From the cell containing the given text, extract its center point as [X, Y] coordinate. 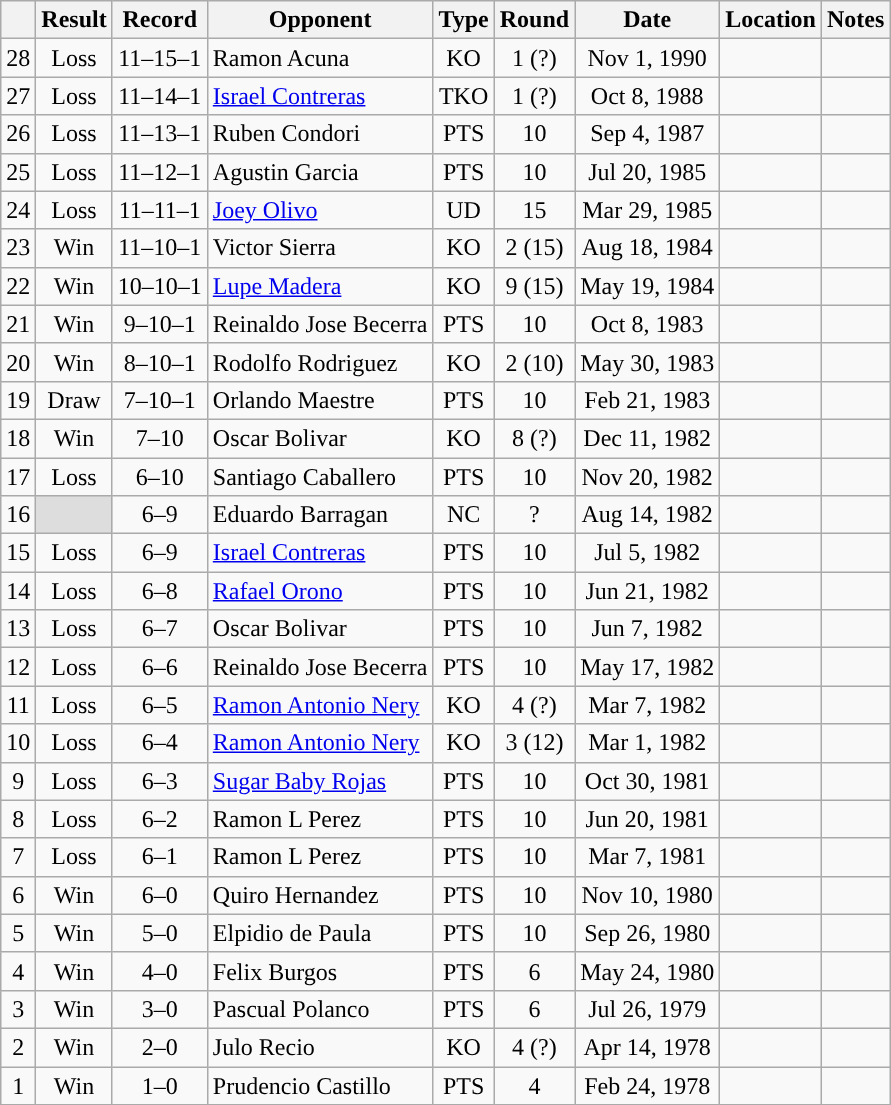
6–8 [160, 591]
4–0 [160, 971]
2 (10) [534, 362]
Prudencio Castillo [320, 1085]
6–2 [160, 819]
Round [534, 20]
NC [464, 515]
Opponent [320, 20]
7–10 [160, 438]
7–10–1 [160, 400]
TKO [464, 96]
UD [464, 210]
Result [74, 20]
Dec 11, 1982 [648, 438]
Nov 20, 1982 [648, 477]
Oct 8, 1983 [648, 324]
6–6 [160, 667]
1–0 [160, 1085]
14 [18, 591]
Location [771, 20]
May 24, 1980 [648, 971]
Mar 7, 1982 [648, 705]
Nov 1, 1990 [648, 58]
? [534, 515]
11–15–1 [160, 58]
Type [464, 20]
May 17, 1982 [648, 667]
Jul 20, 1985 [648, 172]
Feb 21, 1983 [648, 400]
Santiago Caballero [320, 477]
9–10–1 [160, 324]
Notes [855, 20]
Joey Olivo [320, 210]
Oct 8, 1988 [648, 96]
26 [18, 134]
3–0 [160, 1009]
11–10–1 [160, 248]
Eduardo Barragan [320, 515]
2 [18, 1047]
9 (15) [534, 286]
24 [18, 210]
8–10–1 [160, 362]
27 [18, 96]
3 [18, 1009]
Sugar Baby Rojas [320, 781]
Rodolfo Rodriguez [320, 362]
18 [18, 438]
11 [18, 705]
Aug 14, 1982 [648, 515]
Jun 20, 1981 [648, 819]
9 [18, 781]
Record [160, 20]
Jul 26, 1979 [648, 1009]
3 (12) [534, 743]
8 [18, 819]
11–13–1 [160, 134]
6–3 [160, 781]
6–0 [160, 895]
Lupe Madera [320, 286]
Draw [74, 400]
2–0 [160, 1047]
Mar 29, 1985 [648, 210]
Orlando Maestre [320, 400]
May 19, 1984 [648, 286]
13 [18, 629]
16 [18, 515]
Mar 7, 1981 [648, 857]
6–4 [160, 743]
5–0 [160, 933]
23 [18, 248]
5 [18, 933]
Elpidio de Paula [320, 933]
Nov 10, 1980 [648, 895]
17 [18, 477]
11–14–1 [160, 96]
Rafael Orono [320, 591]
Pascual Polanco [320, 1009]
7 [18, 857]
Agustin Garcia [320, 172]
8 (?) [534, 438]
11–11–1 [160, 210]
Aug 18, 1984 [648, 248]
12 [18, 667]
20 [18, 362]
Felix Burgos [320, 971]
11–12–1 [160, 172]
Feb 24, 1978 [648, 1085]
Quiro Hernandez [320, 895]
Jul 5, 1982 [648, 553]
Sep 26, 1980 [648, 933]
Jun 21, 1982 [648, 591]
Sep 4, 1987 [648, 134]
2 (15) [534, 248]
6–10 [160, 477]
Apr 14, 1978 [648, 1047]
Oct 30, 1981 [648, 781]
6–1 [160, 857]
28 [18, 58]
21 [18, 324]
Victor Sierra [320, 248]
Jun 7, 1982 [648, 629]
Date [648, 20]
6–5 [160, 705]
Julo Recio [320, 1047]
1 [18, 1085]
6–7 [160, 629]
Mar 1, 1982 [648, 743]
25 [18, 172]
22 [18, 286]
May 30, 1983 [648, 362]
Ramon Acuna [320, 58]
19 [18, 400]
Ruben Condori [320, 134]
10–10–1 [160, 286]
